Provide the (X, Y) coordinate of the cell's center where the given text is located.  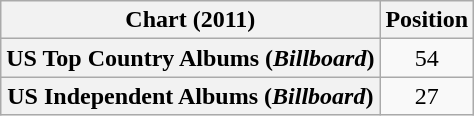
Chart (2011) (190, 20)
US Independent Albums (Billboard) (190, 96)
US Top Country Albums (Billboard) (190, 58)
54 (427, 58)
27 (427, 96)
Position (427, 20)
